Pinpoint the cell where the given text exists, returning its [x, y] midpoint coordinate. 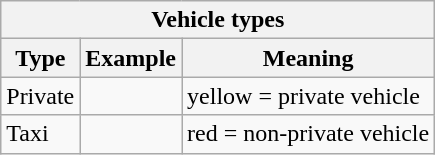
yellow = private vehicle [308, 96]
Type [40, 58]
Vehicle types [218, 20]
Example [131, 58]
red = non-private vehicle [308, 134]
Private [40, 96]
Taxi [40, 134]
Meaning [308, 58]
